Determine the (X, Y) coordinate at the center of the cell enclosing the given text.  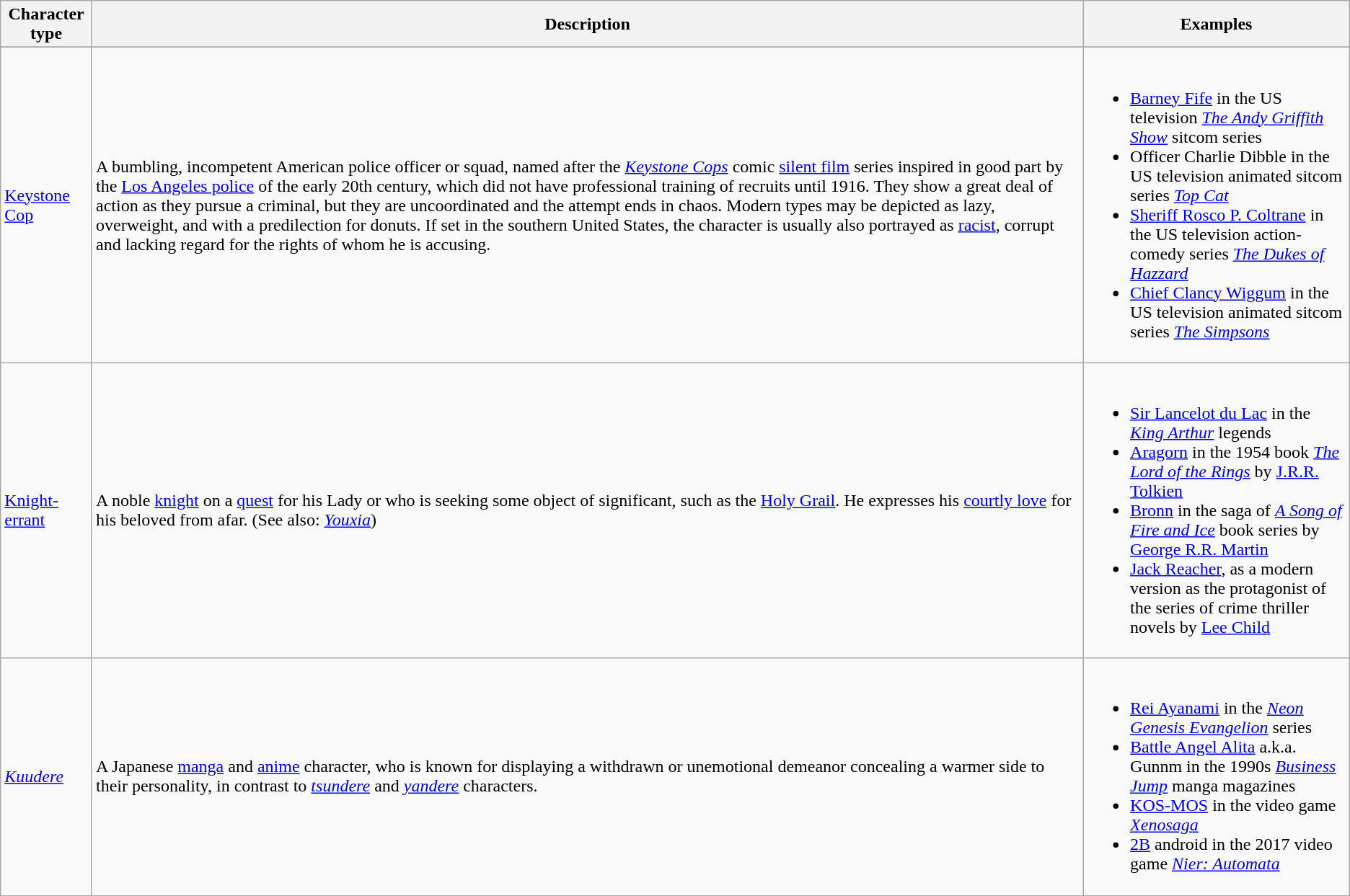
Knight-errant (46, 510)
Keystone Cop (46, 205)
Kuudere (46, 777)
Character type (46, 25)
Description (587, 25)
Examples (1217, 25)
